Search for the cell housing the specified text and yield its [x, y] center coordinate. 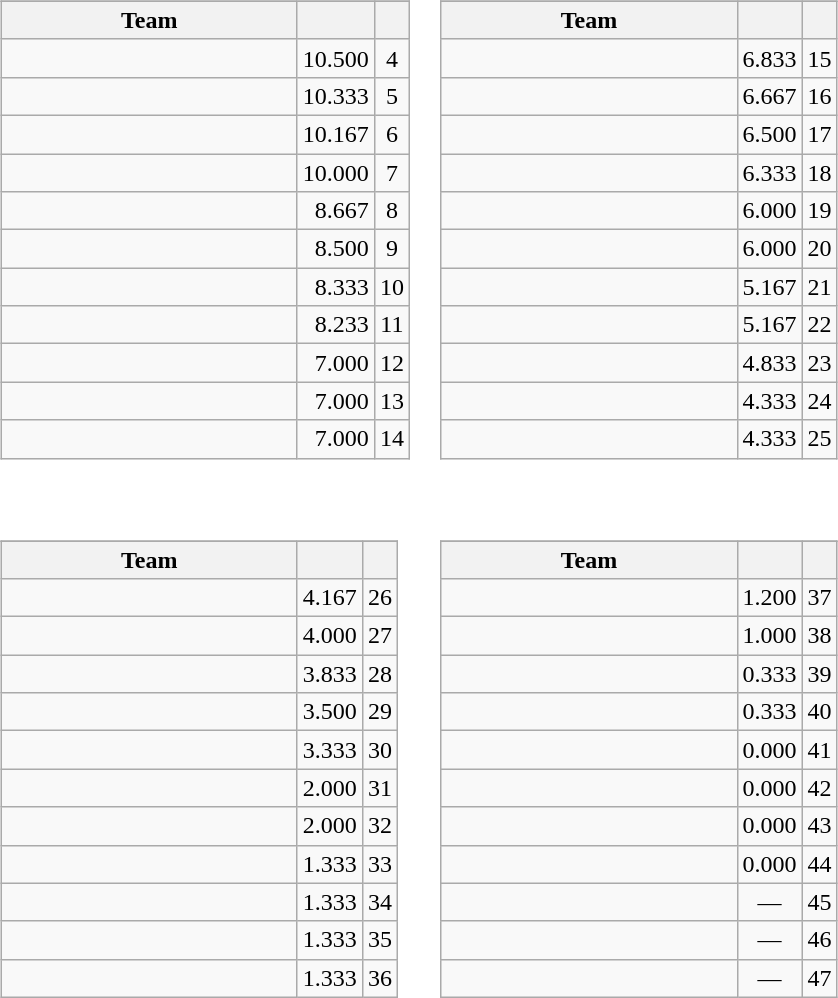
12 [392, 363]
1.200 [770, 598]
8 [392, 211]
20 [820, 249]
3.500 [330, 712]
7 [392, 173]
26 [380, 598]
29 [380, 712]
21 [820, 287]
46 [820, 940]
8.333 [336, 287]
28 [380, 674]
27 [380, 636]
6.833 [770, 58]
4 [392, 58]
10.333 [336, 96]
19 [820, 211]
45 [820, 902]
6.500 [770, 134]
18 [820, 173]
31 [380, 788]
8.233 [336, 325]
5 [392, 96]
37 [820, 598]
13 [392, 401]
3.833 [330, 674]
4.833 [770, 363]
6.333 [770, 173]
8.667 [336, 211]
43 [820, 826]
22 [820, 325]
17 [820, 134]
1.000 [770, 636]
10 [392, 287]
16 [820, 96]
10.500 [336, 58]
8.500 [336, 249]
47 [820, 978]
9 [392, 249]
6.667 [770, 96]
23 [820, 363]
36 [380, 978]
14 [392, 439]
33 [380, 864]
34 [380, 902]
42 [820, 788]
15 [820, 58]
25 [820, 439]
41 [820, 750]
10.000 [336, 173]
10.167 [336, 134]
24 [820, 401]
40 [820, 712]
4.167 [330, 598]
4.000 [330, 636]
6 [392, 134]
39 [820, 674]
3.333 [330, 750]
32 [380, 826]
38 [820, 636]
35 [380, 940]
11 [392, 325]
30 [380, 750]
44 [820, 864]
